Extract the [x, y] coordinate from the center of the cell holding the provided text.  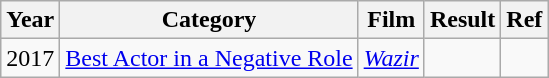
Best Actor in a Negative Role [209, 58]
Film [391, 20]
2017 [30, 58]
Ref [524, 20]
Year [30, 20]
Result [462, 20]
Wazir [391, 58]
Category [209, 20]
